Return the (x, y) coordinate for the center point of the cell that contains the specified text.  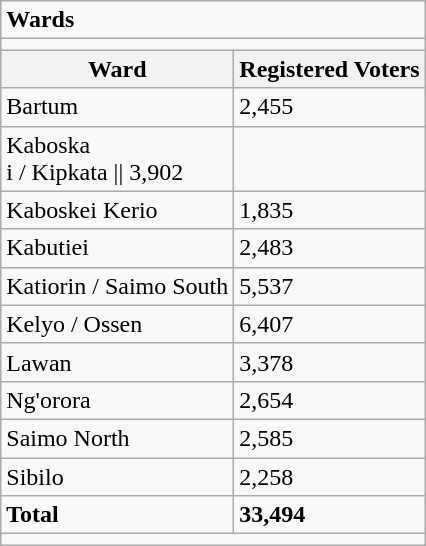
33,494 (330, 515)
Ng'orora (118, 400)
2,483 (330, 248)
Saimo North (118, 438)
3,378 (330, 362)
Registered Voters (330, 69)
6,407 (330, 324)
2,585 (330, 438)
2,455 (330, 107)
Bartum (118, 107)
Kaboskei Kerio (118, 210)
Katiorin / Saimo South (118, 286)
2,258 (330, 477)
Total (118, 515)
2,654 (330, 400)
Wards (213, 20)
Kaboskai / Kipkata || 3,902 (118, 158)
5,537 (330, 286)
Lawan (118, 362)
Ward (118, 69)
Sibilo (118, 477)
1,835 (330, 210)
Kelyo / Ossen (118, 324)
Kabutiei (118, 248)
